Scan for the cell matching the given text and deliver its [X, Y] coordinate at center. 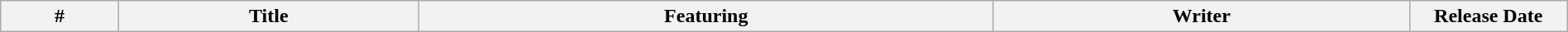
# [60, 16]
Release Date [1489, 16]
Title [268, 16]
Featuring [706, 16]
Writer [1201, 16]
